Detect which cell encompasses the target text, then output its [X, Y] center coordinate. 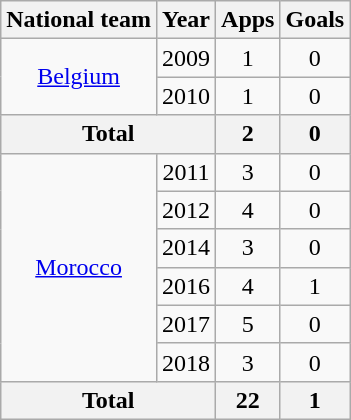
National team [79, 20]
2010 [186, 96]
Year [186, 20]
2 [248, 134]
2009 [186, 58]
2017 [186, 324]
Goals [315, 20]
Apps [248, 20]
2011 [186, 172]
2012 [186, 210]
22 [248, 400]
Morocco [79, 267]
2014 [186, 248]
2018 [186, 362]
5 [248, 324]
Belgium [79, 77]
2016 [186, 286]
